Locate the cell with the specified text and output its (x, y) center coordinate. 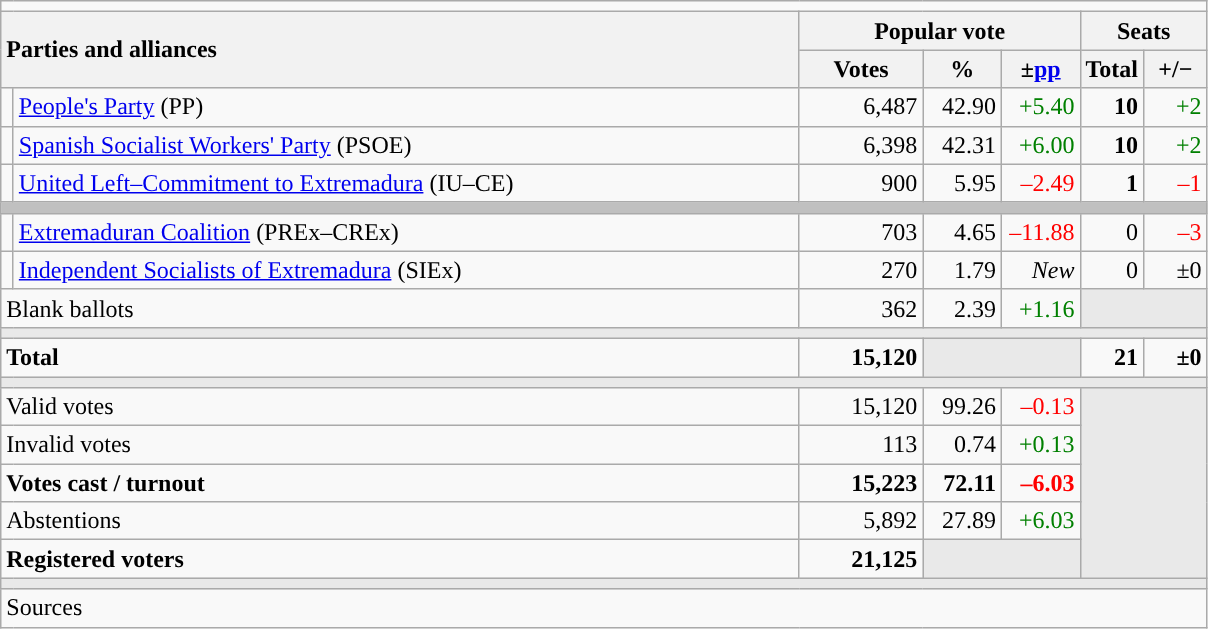
United Left–Commitment to Extremadura (IU–CE) (406, 183)
900 (861, 183)
Registered voters (400, 559)
Votes cast / turnout (400, 483)
% (962, 69)
+1.16 (1040, 308)
Votes (861, 69)
Abstentions (400, 521)
Blank ballots (400, 308)
Sources (604, 608)
21 (1112, 357)
People's Party (PP) (406, 107)
1 (1112, 183)
6,487 (861, 107)
–0.13 (1040, 407)
27.89 (962, 521)
+0.13 (1040, 445)
15,223 (861, 483)
New (1040, 270)
4.65 (962, 232)
Invalid votes (400, 445)
21,125 (861, 559)
Spanish Socialist Workers' Party (PSOE) (406, 145)
+5.40 (1040, 107)
+6.00 (1040, 145)
1.79 (962, 270)
2.39 (962, 308)
+/− (1176, 69)
0.74 (962, 445)
–6.03 (1040, 483)
113 (861, 445)
Extremaduran Coalition (PREx–CREx) (406, 232)
362 (861, 308)
5.95 (962, 183)
Popular vote (940, 31)
42.31 (962, 145)
–2.49 (1040, 183)
99.26 (962, 407)
270 (861, 270)
703 (861, 232)
Seats (1144, 31)
Parties and alliances (400, 50)
–3 (1176, 232)
+6.03 (1040, 521)
–11.88 (1040, 232)
5,892 (861, 521)
42.90 (962, 107)
Valid votes (400, 407)
±pp (1040, 69)
72.11 (962, 483)
Independent Socialists of Extremadura (SIEx) (406, 270)
6,398 (861, 145)
–1 (1176, 183)
